Detect which cell encompasses the target text, then output its [X, Y] center coordinate. 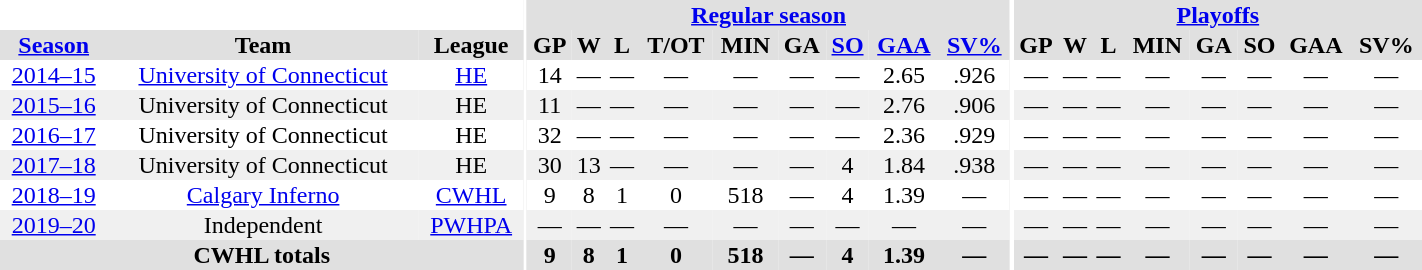
CWHL [472, 195]
.938 [974, 165]
32 [550, 135]
11 [550, 105]
CWHL totals [262, 255]
2018–19 [54, 195]
2.76 [904, 105]
2019–20 [54, 225]
.929 [974, 135]
Calgary Inferno [262, 195]
2015–16 [54, 105]
2016–17 [54, 135]
.906 [974, 105]
2014–15 [54, 75]
PWHPA [472, 225]
2.65 [904, 75]
Independent [262, 225]
League [472, 45]
Regular season [768, 15]
Team [262, 45]
Playoffs [1218, 15]
.926 [974, 75]
2.36 [904, 135]
13 [588, 165]
30 [550, 165]
14 [550, 75]
2017–18 [54, 165]
1.84 [904, 165]
T/OT [676, 45]
Season [54, 45]
